Capture the cell that displays the provided text and extract its (X, Y) central coordinate. 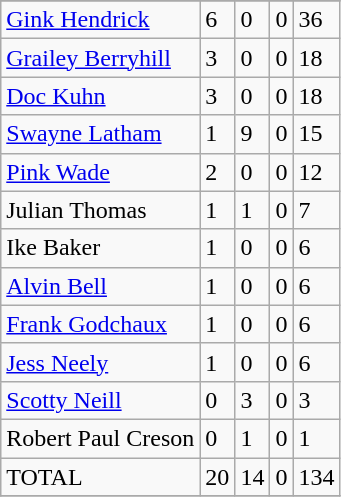
Swayne Latham (100, 134)
Alvin Bell (100, 286)
36 (316, 20)
Jess Neely (100, 362)
Grailey Berryhill (100, 58)
20 (218, 477)
Robert Paul Creson (100, 438)
Scotty Neill (100, 400)
Julian Thomas (100, 210)
15 (316, 134)
134 (316, 477)
Pink Wade (100, 172)
12 (316, 172)
9 (252, 134)
2 (218, 172)
TOTAL (100, 477)
Gink Hendrick (100, 20)
Doc Kuhn (100, 96)
7 (316, 210)
Ike Baker (100, 248)
Frank Godchaux (100, 324)
14 (252, 477)
